Detect which cell encompasses the target text, then output its (x, y) center coordinate. 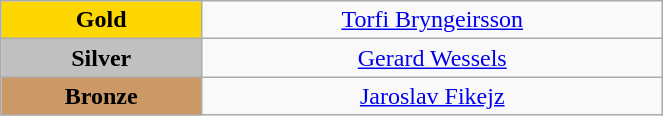
Silver (102, 58)
Torfi Bryngeirsson (432, 20)
Bronze (102, 96)
Gold (102, 20)
Gerard Wessels (432, 58)
Jaroslav Fikejz (432, 96)
